Locate the cell with the specified text and output its (X, Y) center coordinate. 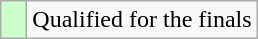
Qualified for the finals (142, 20)
